From the cell containing the given text, extract its center point as (x, y) coordinate. 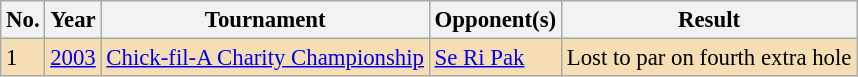
Year (73, 20)
Se Ri Pak (495, 58)
Lost to par on fourth extra hole (708, 58)
1 (23, 58)
Opponent(s) (495, 20)
Chick-fil-A Charity Championship (265, 58)
Result (708, 20)
No. (23, 20)
Tournament (265, 20)
2003 (73, 58)
